Determine the [X, Y] coordinate at the center of the cell enclosing the given text.  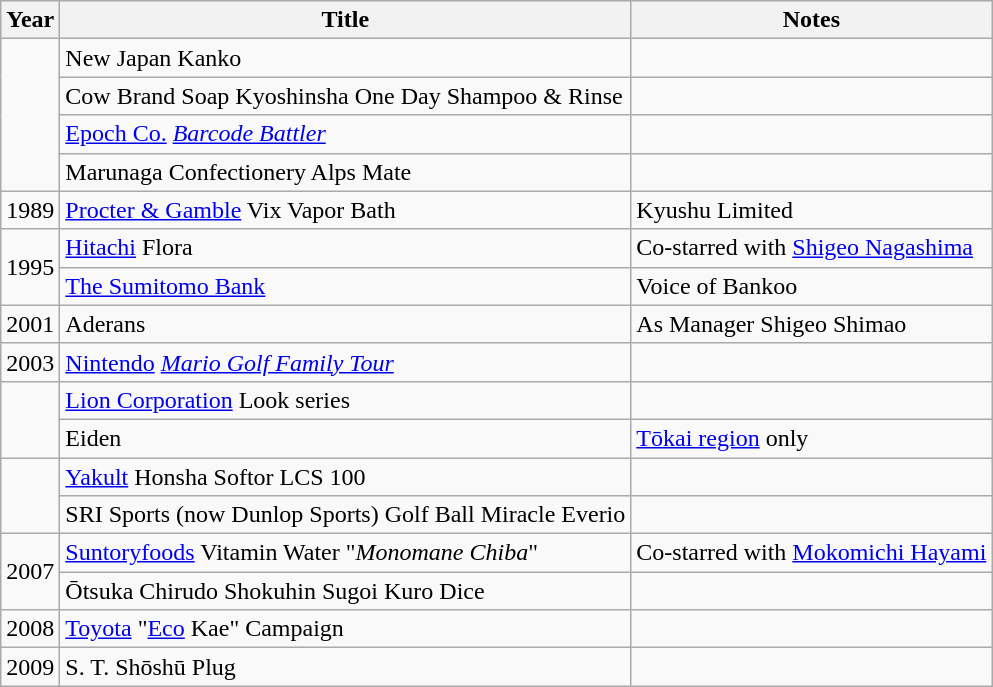
Nintendo Mario Golf Family Tour [346, 362]
S. T. Shōshū Plug [346, 667]
2008 [30, 629]
Hitachi Flora [346, 248]
Year [30, 20]
New Japan Kanko [346, 58]
Yakult Honsha Softor LCS 100 [346, 477]
2007 [30, 572]
Co-starred with Mokomichi Hayami [812, 553]
Epoch Co. Barcode Battler [346, 134]
1989 [30, 210]
The Sumitomo Bank [346, 286]
Notes [812, 20]
Eiden [346, 438]
2003 [30, 362]
Lion Corporation Look series [346, 400]
Tōkai region only [812, 438]
Ōtsuka Chirudo Shokuhin Sugoi Kuro Dice [346, 591]
Aderans [346, 324]
Title [346, 20]
2001 [30, 324]
Cow Brand Soap Kyoshinsha One Day Shampoo & Rinse [346, 96]
2009 [30, 667]
Kyushu Limited [812, 210]
Voice of Bankoo [812, 286]
Suntoryfoods Vitamin Water "Monomane Chiba" [346, 553]
Marunaga Confectionery Alps Mate [346, 172]
Procter & Gamble Vix Vapor Bath [346, 210]
Toyota "Eco Kae" Campaign [346, 629]
SRI Sports (now Dunlop Sports) Golf Ball Miracle Everio [346, 515]
As Manager Shigeo Shimao [812, 324]
1995 [30, 267]
Co-starred with Shigeo Nagashima [812, 248]
